Return (x, y) of the center of cell containing provided text 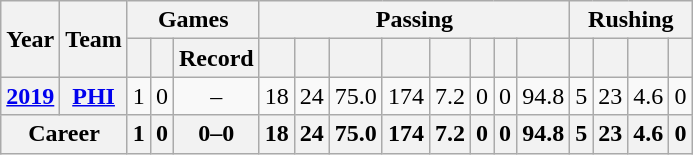
PHI (94, 96)
0–0 (216, 134)
Team (94, 39)
– (216, 96)
Games (193, 20)
Career (64, 134)
Record (216, 58)
Passing (414, 20)
Year (30, 39)
2019 (30, 96)
Rushing (631, 20)
